Find where the given text appears and provide that cell's center as (x, y) coordinate. 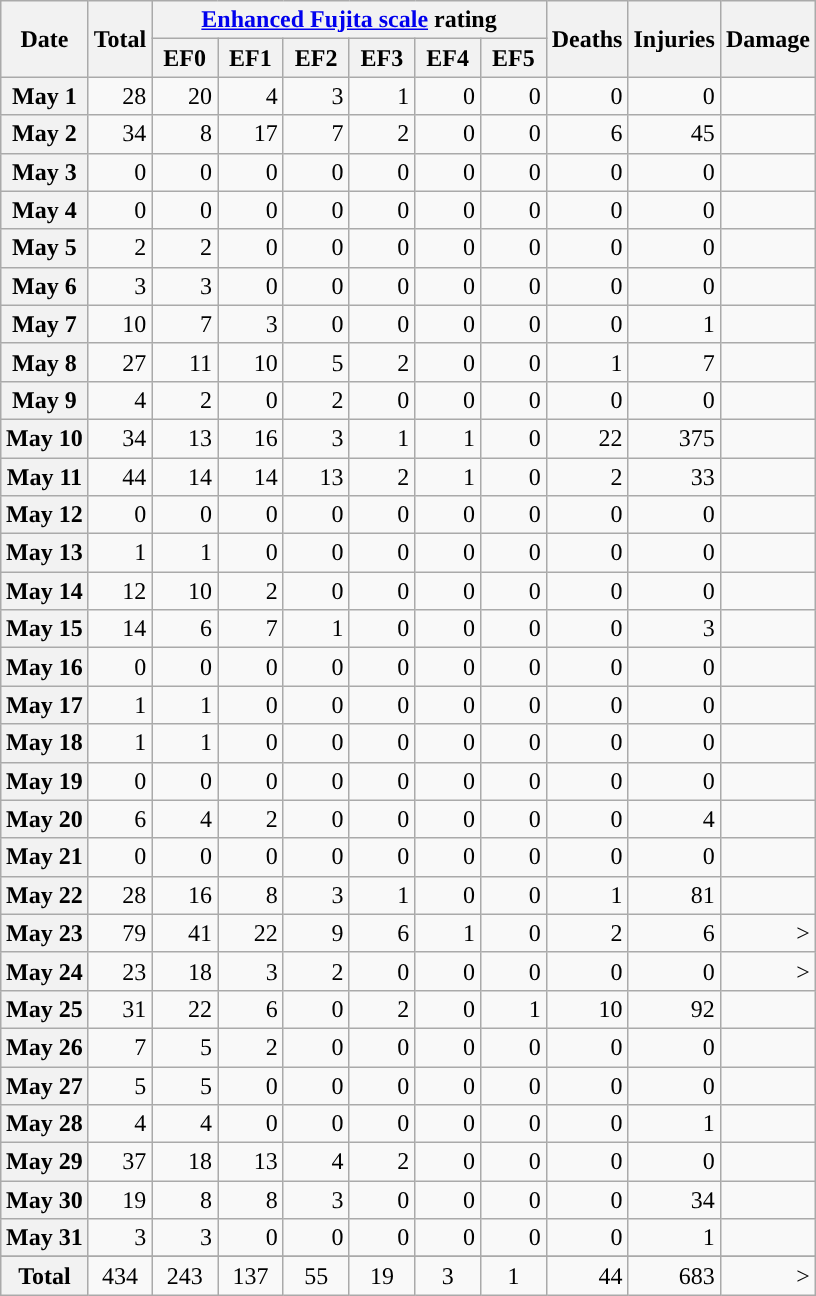
May 11 (45, 477)
Date (45, 39)
683 (674, 1276)
May 28 (45, 1124)
May 10 (45, 438)
May 9 (45, 400)
27 (120, 362)
12 (120, 591)
May 7 (45, 324)
May 3 (45, 172)
41 (185, 933)
May 17 (45, 705)
243 (185, 1276)
434 (120, 1276)
31 (120, 1009)
137 (251, 1276)
20 (185, 96)
EF3 (382, 58)
375 (674, 438)
Enhanced Fujita scale rating (349, 20)
81 (674, 895)
May 14 (45, 591)
55 (316, 1276)
92 (674, 1009)
May 25 (45, 1009)
May 5 (45, 248)
EF2 (316, 58)
May 15 (45, 629)
May 6 (45, 286)
May 16 (45, 667)
79 (120, 933)
May 23 (45, 933)
EF1 (251, 58)
May 31 (45, 1238)
EF0 (185, 58)
23 (120, 971)
9 (316, 933)
May 1 (45, 96)
May 4 (45, 210)
May 12 (45, 515)
May 21 (45, 857)
37 (120, 1162)
Injuries (674, 39)
May 26 (45, 1047)
May 2 (45, 134)
May 24 (45, 971)
EF5 (514, 58)
17 (251, 134)
May 22 (45, 895)
May 8 (45, 362)
Damage (768, 39)
May 29 (45, 1162)
EF4 (448, 58)
May 20 (45, 819)
11 (185, 362)
Deaths (587, 39)
33 (674, 477)
May 27 (45, 1085)
May 19 (45, 781)
45 (674, 134)
May 30 (45, 1200)
May 13 (45, 553)
May 18 (45, 743)
